Extract the [X, Y] coordinate from the center of the cell holding the provided text.  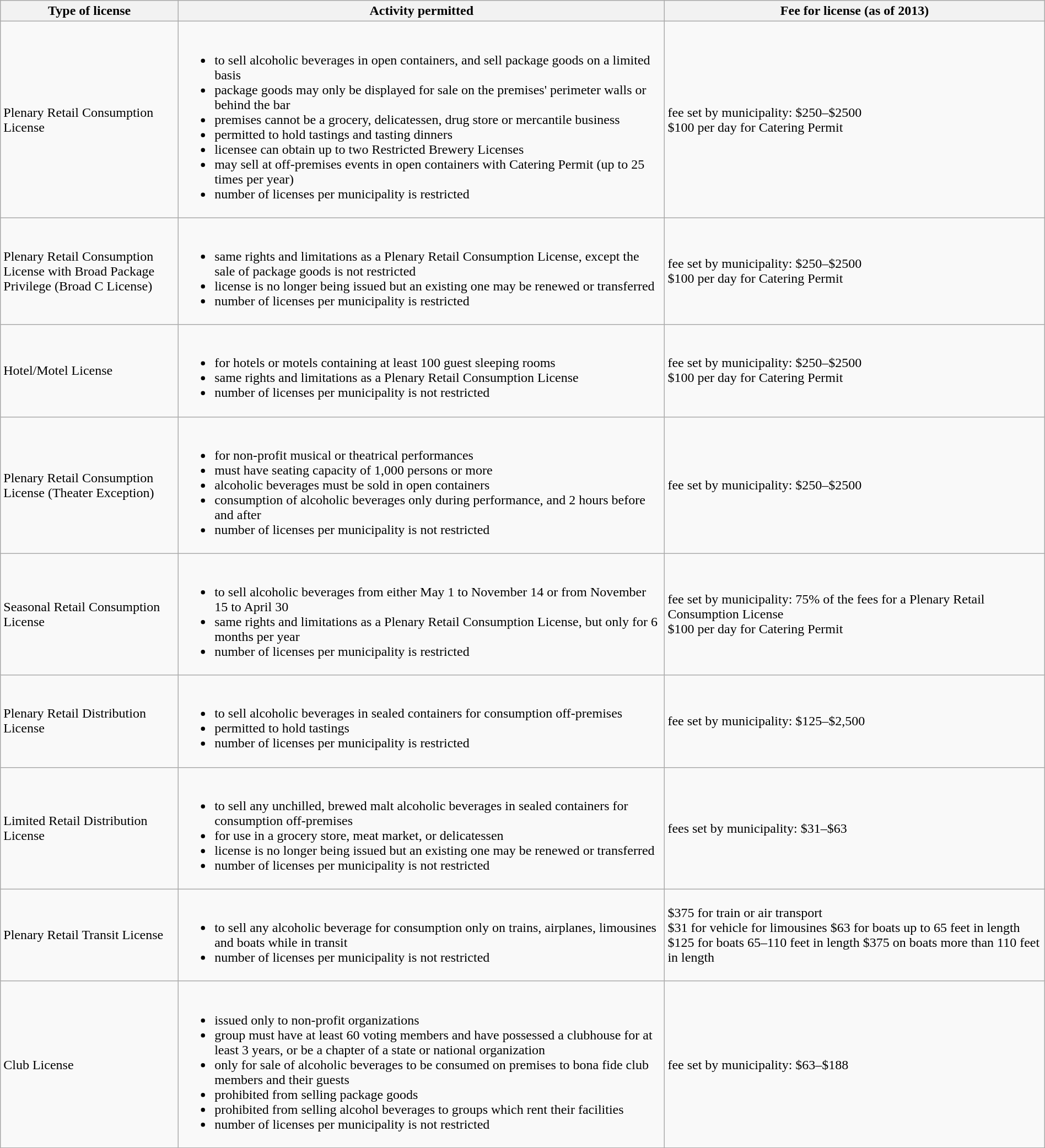
Club License [89, 1064]
Type of license [89, 11]
fees set by municipality: $31–$63 [854, 828]
fee set by municipality: $63–$188 [854, 1064]
Plenary Retail Consumption License [89, 120]
Plenary Retail Distribution License [89, 721]
Seasonal Retail Consumption License [89, 614]
Plenary Retail Consumption License (Theater Exception) [89, 485]
Plenary Retail Consumption License with Broad Package Privilege (Broad C License) [89, 271]
fee set by municipality: 75% of the fees for a Plenary Retail Consumption License$100 per day for Catering Permit [854, 614]
Fee for license (as of 2013) [854, 11]
Plenary Retail Transit License [89, 935]
Limited Retail Distribution License [89, 828]
Hotel/Motel License [89, 370]
Activity permitted [422, 11]
fee set by municipality: $125–$2,500 [854, 721]
fee set by municipality: $250–$2500 [854, 485]
